Scan for the cell matching the given text and deliver its [x, y] coordinate at center. 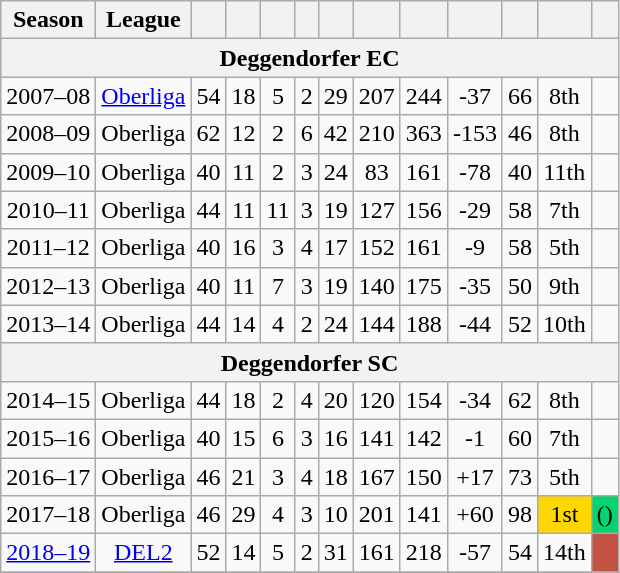
167 [376, 477]
150 [424, 477]
+60 [474, 515]
2016–17 [48, 477]
2012–13 [48, 286]
DEL2 [144, 553]
Season [48, 20]
207 [376, 96]
218 [424, 553]
31 [336, 553]
83 [376, 172]
20 [336, 400]
-34 [474, 400]
175 [424, 286]
7 [278, 286]
144 [376, 324]
2009–10 [48, 172]
2014–15 [48, 400]
2007–08 [48, 96]
-153 [474, 134]
-1 [474, 438]
-29 [474, 210]
156 [424, 210]
66 [520, 96]
2018–19 [48, 553]
15 [244, 438]
244 [424, 96]
140 [376, 286]
73 [520, 477]
2017–18 [48, 515]
50 [520, 286]
120 [376, 400]
201 [376, 515]
21 [244, 477]
-57 [474, 553]
2008–09 [48, 134]
-9 [474, 248]
210 [376, 134]
Deggendorfer SC [310, 362]
-44 [474, 324]
Deggendorfer EC [310, 58]
9th [565, 286]
363 [424, 134]
() [604, 515]
2010–11 [48, 210]
17 [336, 248]
1st [565, 515]
-37 [474, 96]
142 [424, 438]
2015–16 [48, 438]
14th [565, 553]
98 [520, 515]
League [144, 20]
-78 [474, 172]
60 [520, 438]
2011–12 [48, 248]
2013–14 [48, 324]
10th [565, 324]
42 [336, 134]
127 [376, 210]
10 [336, 515]
12 [244, 134]
+17 [474, 477]
-35 [474, 286]
152 [376, 248]
11th [565, 172]
154 [424, 400]
188 [424, 324]
